Capture the cell that displays the provided text and extract its (X, Y) central coordinate. 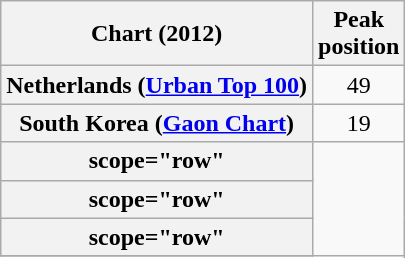
South Korea (Gaon Chart) (157, 123)
49 (359, 85)
Chart (2012) (157, 34)
Peakposition (359, 34)
Netherlands (Urban Top 100) (157, 85)
19 (359, 123)
